Capture the cell that displays the provided text and extract its (x, y) central coordinate. 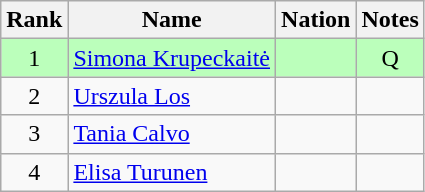
4 (34, 172)
Elisa Turunen (172, 172)
Urszula Los (172, 96)
Notes (390, 20)
1 (34, 58)
Q (390, 58)
Simona Krupeckaitė (172, 58)
2 (34, 96)
Name (172, 20)
Rank (34, 20)
Nation (316, 20)
3 (34, 134)
Tania Calvo (172, 134)
